Pinpoint the cell where the given text exists, returning its (x, y) midpoint coordinate. 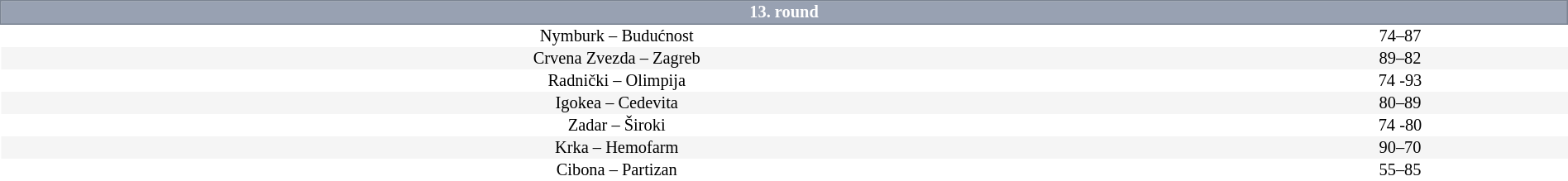
74 -93 (1401, 81)
Radnički – Olimpija (617, 81)
89–82 (1401, 58)
Nymburk – Budućnost (617, 36)
80–89 (1401, 102)
Crvena Zvezda – Zagreb (617, 58)
74–87 (1401, 36)
Cibona – Partizan (617, 170)
90–70 (1401, 147)
Krka – Hemofarm (617, 147)
Igokea – Cedevita (617, 102)
74 -80 (1401, 126)
Zadar – Široki (617, 126)
13. round (784, 12)
55–85 (1401, 170)
